Return [x, y] of the center of cell containing provided text 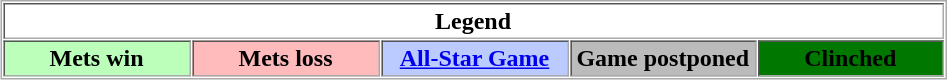
All-Star Game [475, 58]
Mets loss [286, 58]
Clinched [850, 58]
Game postponed [663, 58]
Mets win [97, 58]
Legend [473, 21]
